For the text-containing cell, return its midpoint in [x, y] coordinate format. 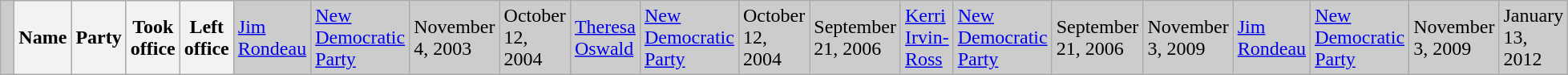
Kerri Irvin-Ross [927, 38]
Party [99, 38]
January 13, 2012 [1534, 38]
November 4, 2003 [455, 38]
Left office [207, 38]
Theresa Oswald [604, 38]
Took office [152, 38]
Name [43, 38]
